Identify which cell holds the provided text, then report its [X, Y] central coordinate. 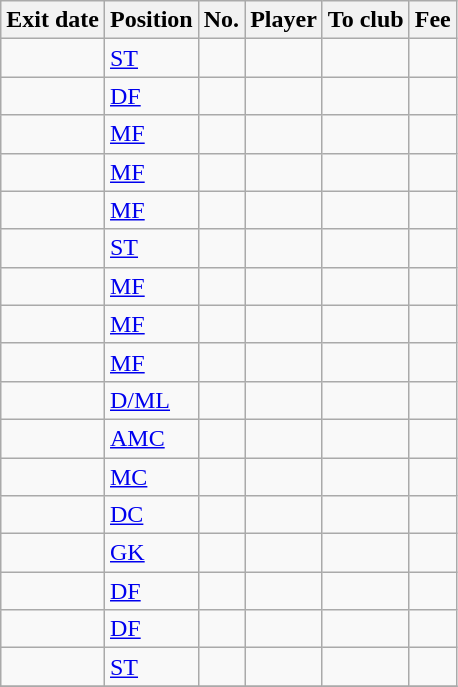
D/ML [151, 400]
GK [151, 553]
Player [284, 20]
No. [221, 20]
Fee [432, 20]
To club [366, 20]
Position [151, 20]
Exit date [53, 20]
AMC [151, 438]
DC [151, 515]
MC [151, 477]
